Return (x, y) of the center of cell containing provided text 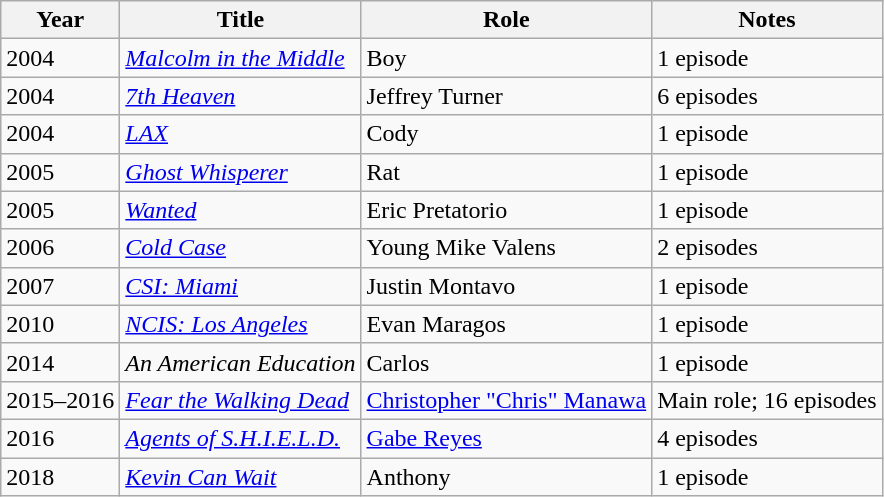
2006 (60, 248)
NCIS: Los Angeles (240, 324)
Cody (506, 134)
LAX (240, 134)
Main role; 16 episodes (767, 400)
2018 (60, 477)
6 episodes (767, 96)
2007 (60, 286)
Notes (767, 20)
Jeffrey Turner (506, 96)
Fear the Walking Dead (240, 400)
Ghost Whisperer (240, 172)
Anthony (506, 477)
4 episodes (767, 438)
Christopher "Chris" Manawa (506, 400)
2016 (60, 438)
CSI: Miami (240, 286)
Justin Montavo (506, 286)
Year (60, 20)
2 episodes (767, 248)
Kevin Can Wait (240, 477)
Carlos (506, 362)
2015–2016 (60, 400)
Title (240, 20)
Evan Maragos (506, 324)
2010 (60, 324)
Young Mike Valens (506, 248)
Cold Case (240, 248)
Boy (506, 58)
Agents of S.H.I.E.L.D. (240, 438)
7th Heaven (240, 96)
Wanted (240, 210)
Gabe Reyes (506, 438)
2014 (60, 362)
Eric Pretatorio (506, 210)
An American Education (240, 362)
Role (506, 20)
Malcolm in the Middle (240, 58)
Rat (506, 172)
